From the cell containing the given text, extract its center point as (x, y) coordinate. 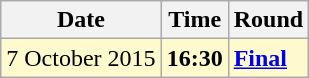
Final (268, 58)
7 October 2015 (81, 58)
16:30 (194, 58)
Time (194, 20)
Round (268, 20)
Date (81, 20)
